Return [X, Y] of the center of cell containing provided text 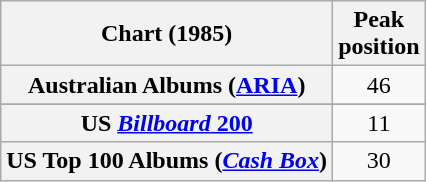
US Top 100 Albums (Cash Box) [167, 161]
11 [379, 123]
US Billboard 200 [167, 123]
46 [379, 85]
Chart (1985) [167, 34]
30 [379, 161]
Australian Albums (ARIA) [167, 85]
Peakposition [379, 34]
